Extract the (X, Y) coordinate from the center of the cell holding the provided text.  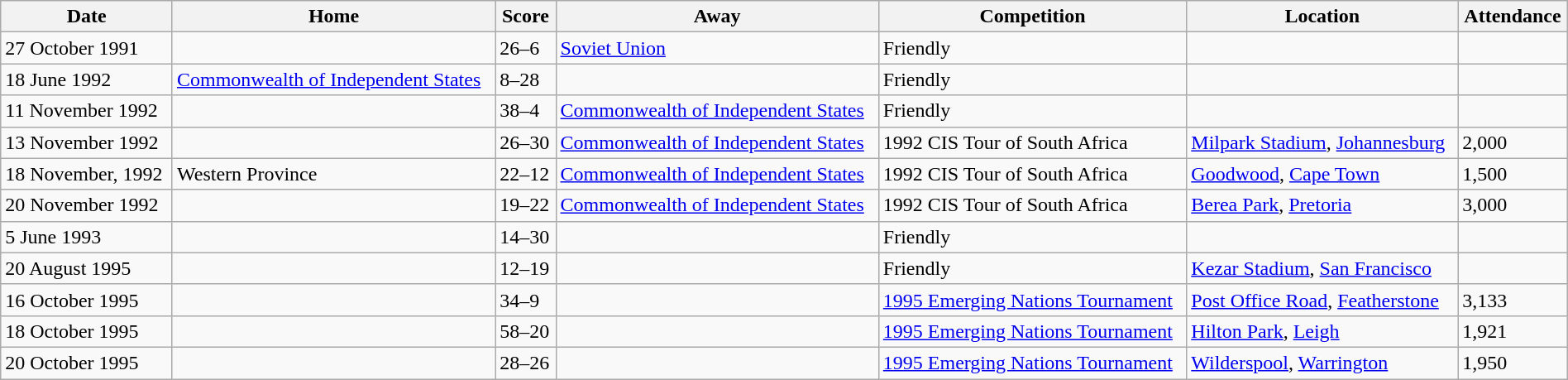
Wilderspool, Warrington (1322, 363)
3,000 (1513, 205)
26–30 (526, 142)
13 November 1992 (87, 142)
26–6 (526, 48)
20 August 1995 (87, 268)
Home (333, 17)
Milpark Stadium, Johannesburg (1322, 142)
22–12 (526, 174)
58–20 (526, 331)
Berea Park, Pretoria (1322, 205)
Location (1322, 17)
Western Province (333, 174)
18 October 1995 (87, 331)
27 October 1991 (87, 48)
38–4 (526, 111)
Soviet Union (717, 48)
18 June 1992 (87, 79)
19–22 (526, 205)
14–30 (526, 237)
Date (87, 17)
1,921 (1513, 331)
Hilton Park, Leigh (1322, 331)
Away (717, 17)
8–28 (526, 79)
Competition (1032, 17)
20 November 1992 (87, 205)
16 October 1995 (87, 300)
1,950 (1513, 363)
3,133 (1513, 300)
Score (526, 17)
Kezar Stadium, San Francisco (1322, 268)
Goodwood, Cape Town (1322, 174)
12–19 (526, 268)
28–26 (526, 363)
Attendance (1513, 17)
5 June 1993 (87, 237)
Post Office Road, Featherstone (1322, 300)
34–9 (526, 300)
1,500 (1513, 174)
2,000 (1513, 142)
18 November, 1992 (87, 174)
20 October 1995 (87, 363)
11 November 1992 (87, 111)
